From the cell containing the given text, extract its center point as [X, Y] coordinate. 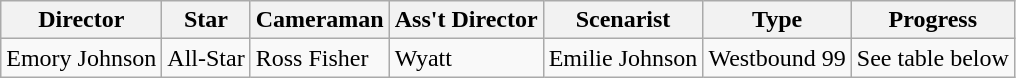
Scenarist [623, 20]
All-Star [206, 58]
Emory Johnson [82, 58]
Westbound 99 [777, 58]
Director [82, 20]
Progress [932, 20]
Ass't Director [466, 20]
Ross Fisher [320, 58]
Cameraman [320, 20]
Type [777, 20]
Emilie Johnson [623, 58]
See table below [932, 58]
Wyatt [466, 58]
Star [206, 20]
